Provide the [X, Y] coordinate of the cell's center where the given text is located.  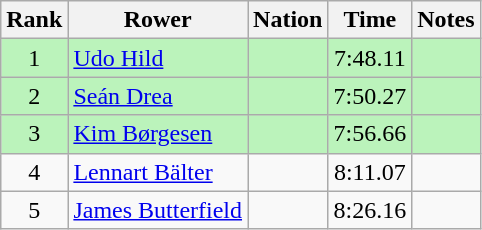
Time [370, 20]
Notes [446, 20]
1 [34, 58]
James Butterfield [158, 210]
4 [34, 172]
Seán Drea [158, 96]
Kim Børgesen [158, 134]
7:50.27 [370, 96]
Lennart Bälter [158, 172]
Rower [158, 20]
5 [34, 210]
7:56.66 [370, 134]
Rank [34, 20]
8:11.07 [370, 172]
2 [34, 96]
8:26.16 [370, 210]
Nation [288, 20]
3 [34, 134]
Udo Hild [158, 58]
7:48.11 [370, 58]
